Detect which cell encompasses the target text, then output its [X, Y] center coordinate. 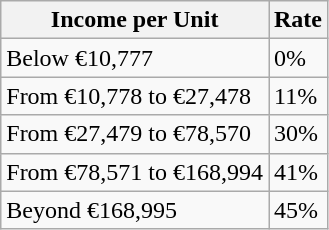
Rate [298, 20]
From €78,571 to €168,994 [135, 172]
Beyond €168,995 [135, 210]
41% [298, 172]
30% [298, 134]
Below €10,777 [135, 58]
45% [298, 210]
From €10,778 to €27,478 [135, 96]
Income per Unit [135, 20]
From €27,479 to €78,570 [135, 134]
0% [298, 58]
11% [298, 96]
